From the cell containing the given text, extract its center point as [X, Y] coordinate. 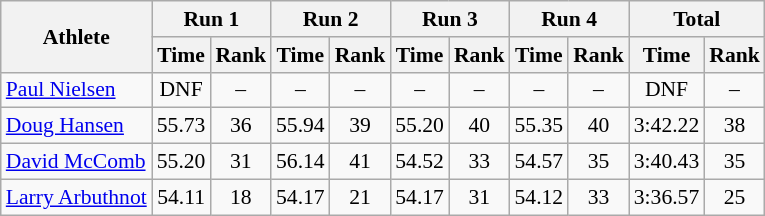
3:42.22 [666, 126]
54.11 [182, 197]
21 [360, 197]
Run 4 [570, 19]
Paul Nielsen [76, 90]
Run 2 [330, 19]
39 [360, 126]
55.35 [540, 126]
54.52 [420, 162]
36 [240, 126]
Total [697, 19]
54.12 [540, 197]
3:40.43 [666, 162]
Run 3 [450, 19]
55.94 [300, 126]
55.73 [182, 126]
Run 1 [212, 19]
3:36.57 [666, 197]
54.57 [540, 162]
Larry Arbuthnot [76, 197]
18 [240, 197]
25 [734, 197]
Doug Hansen [76, 126]
41 [360, 162]
David McComb [76, 162]
56.14 [300, 162]
Athlete [76, 36]
38 [734, 126]
